From the cell containing the given text, extract its center point as [x, y] coordinate. 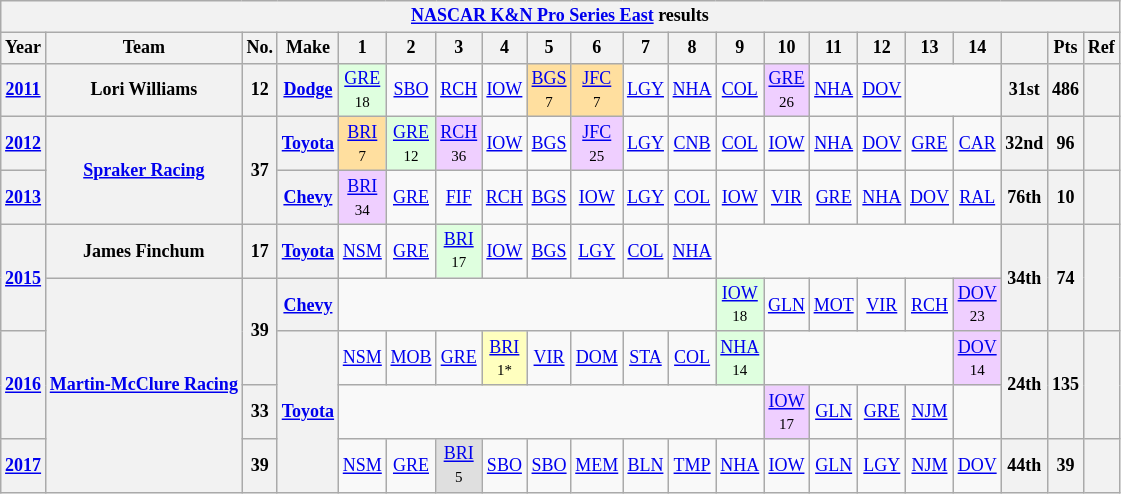
486 [1066, 90]
34th [1024, 278]
7 [646, 48]
1 [362, 48]
GRE18 [362, 90]
BLN [646, 466]
2013 [24, 197]
Martin-McClure Racing [144, 386]
MOB [411, 358]
4 [505, 48]
BRI7 [362, 144]
MOT [834, 305]
DOM [597, 358]
DOV14 [977, 358]
3 [459, 48]
BRI34 [362, 197]
17 [260, 251]
Lori Williams [144, 90]
14 [977, 48]
37 [260, 170]
8 [692, 48]
2017 [24, 466]
13 [930, 48]
FIF [459, 197]
24th [1024, 384]
BRI5 [459, 466]
Year [24, 48]
2 [411, 48]
2016 [24, 384]
MEM [597, 466]
RCH36 [459, 144]
Team [144, 48]
NHA14 [740, 358]
2015 [24, 278]
BRI17 [459, 251]
Pts [1066, 48]
STA [646, 358]
11 [834, 48]
6 [597, 48]
44th [1024, 466]
James Finchum [144, 251]
CAR [977, 144]
33 [260, 412]
JFC7 [597, 90]
TMP [692, 466]
Ref [1101, 48]
GRE26 [787, 90]
31st [1024, 90]
Dodge [308, 90]
IOW18 [740, 305]
135 [1066, 384]
JFC25 [597, 144]
74 [1066, 278]
CNB [692, 144]
GRE12 [411, 144]
RAL [977, 197]
5 [549, 48]
76th [1024, 197]
32nd [1024, 144]
BGS7 [549, 90]
No. [260, 48]
DOV23 [977, 305]
2012 [24, 144]
9 [740, 48]
96 [1066, 144]
IOW17 [787, 412]
NASCAR K&N Pro Series East results [560, 16]
Spraker Racing [144, 170]
2011 [24, 90]
BRI1* [505, 358]
Make [308, 48]
